Provide the (x, y) coordinate of the cell's center where the given text is located.  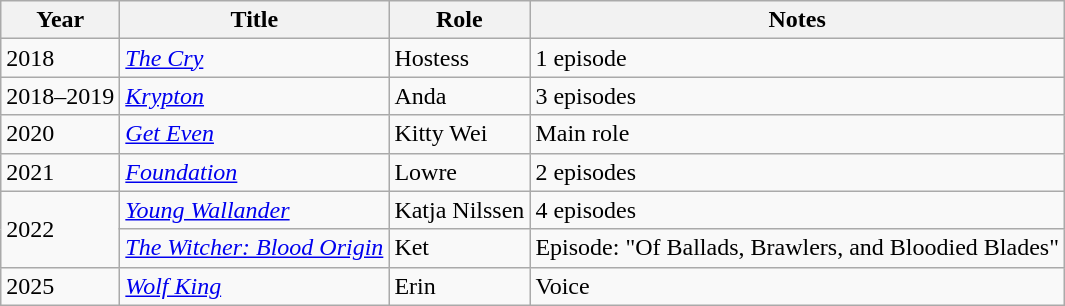
Hostess (460, 58)
Main role (798, 134)
Title (254, 20)
The Witcher: Blood Origin (254, 248)
2020 (60, 134)
Lowre (460, 172)
Anda (460, 96)
4 episodes (798, 210)
2022 (60, 229)
Erin (460, 286)
Ket (460, 248)
Voice (798, 286)
Young Wallander (254, 210)
Foundation (254, 172)
3 episodes (798, 96)
Notes (798, 20)
Katja Nilssen (460, 210)
Wolf King (254, 286)
The Cry (254, 58)
Year (60, 20)
2 episodes (798, 172)
Episode: "Of Ballads, Brawlers, and Bloodied Blades" (798, 248)
Role (460, 20)
1 episode (798, 58)
2025 (60, 286)
2018 (60, 58)
2018–2019 (60, 96)
Krypton (254, 96)
Get Even (254, 134)
2021 (60, 172)
Kitty Wei (460, 134)
